Search for the cell housing the specified text and yield its [X, Y] center coordinate. 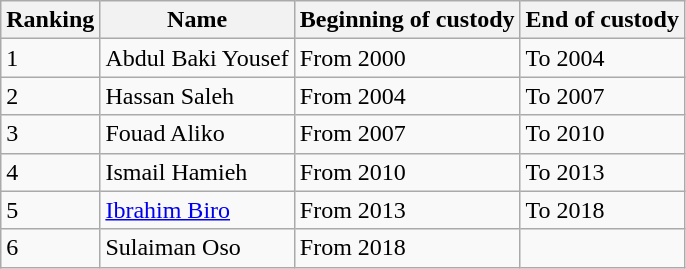
1 [50, 58]
5 [50, 210]
From 2010 [407, 172]
Sulaiman Oso [197, 248]
Beginning of custody [407, 20]
End of custody [602, 20]
Hassan Saleh [197, 96]
From 2013 [407, 210]
To 2004 [602, 58]
Abdul Baki Yousef [197, 58]
3 [50, 134]
To 2010 [602, 134]
Ismail Hamieh [197, 172]
To 2018 [602, 210]
To 2007 [602, 96]
To 2013 [602, 172]
Fouad Aliko [197, 134]
2 [50, 96]
Ranking [50, 20]
From 2004 [407, 96]
6 [50, 248]
From 2018 [407, 248]
Name [197, 20]
Ibrahim Biro [197, 210]
4 [50, 172]
From 2007 [407, 134]
From 2000 [407, 58]
